Pinpoint the cell where the given text exists, returning its (x, y) midpoint coordinate. 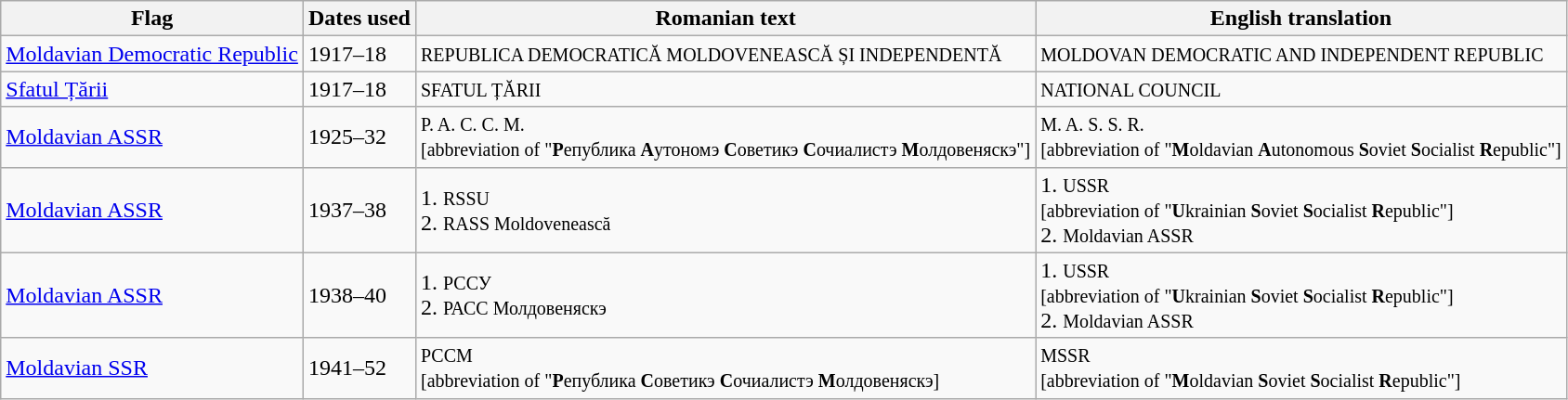
MOLDOVAN DEMOCRATIC AND INDEPENDENT REPUBLIC (1301, 54)
MSSR[abbreviation of "Moldavian Soviet Socialist Republic"] (1301, 368)
REPUBLICA DEMOCRATICĂ MOLDOVENEASCĂ ȘI INDEPENDENTĂ (725, 54)
SFATUL ȚĂRII (725, 89)
РССM[abbreviation of "Република Советикэ Сочиалистэ Молдовеняскэ] (725, 368)
Dates used (359, 19)
NATIONAL COUNCIL (1301, 89)
Moldavian SSR (152, 368)
1938–40 (359, 295)
1. RSSU2. RASS Moldovenească (725, 210)
1. РССУ2. РАСС Молдовеняскэ (725, 295)
P. A. C. C. M.[abbreviation of "Република Аутономэ Советикэ Cочиалистэ Молдовеняскэ"] (725, 137)
English translation (1301, 19)
Moldavian Democratic Republic (152, 54)
Sfatul Țării (152, 89)
Flag (152, 19)
1941–52 (359, 368)
M. A. S. S. R.[abbreviation of "Moldavian Autonomous Soviet Socialist Republic"] (1301, 137)
1937–38 (359, 210)
1925–32 (359, 137)
Romanian text (725, 19)
